Extract the (x, y) coordinate from the center of the cell holding the provided text.  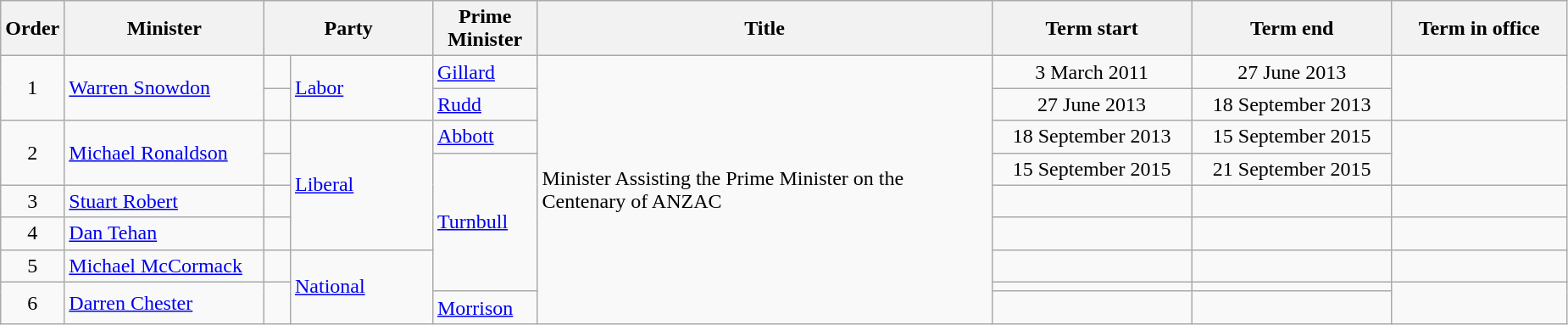
Party (349, 29)
5 (32, 266)
Turnbull (485, 222)
Morrison (485, 307)
Darren Chester (164, 302)
Warren Snowdon (164, 88)
Abbott (485, 137)
Stuart Robert (164, 201)
3 (32, 201)
Gillard (485, 72)
Term end (1292, 29)
Order (32, 29)
Minister Assisting the Prime Minister on the Centenary of ANZAC (765, 190)
Dan Tehan (164, 233)
Rudd (485, 104)
Term start (1092, 29)
3 March 2011 (1092, 72)
4 (32, 233)
Minister (164, 29)
National (361, 287)
2 (32, 153)
Title (765, 29)
Michael McCormack (164, 266)
Liberal (361, 185)
Michael Ronaldson (164, 153)
Term in office (1479, 29)
Labor (361, 88)
6 (32, 302)
21 September 2015 (1292, 169)
1 (32, 88)
Prime Minister (485, 29)
